Return the (x, y) coordinate for the center point of the cell that contains the specified text.  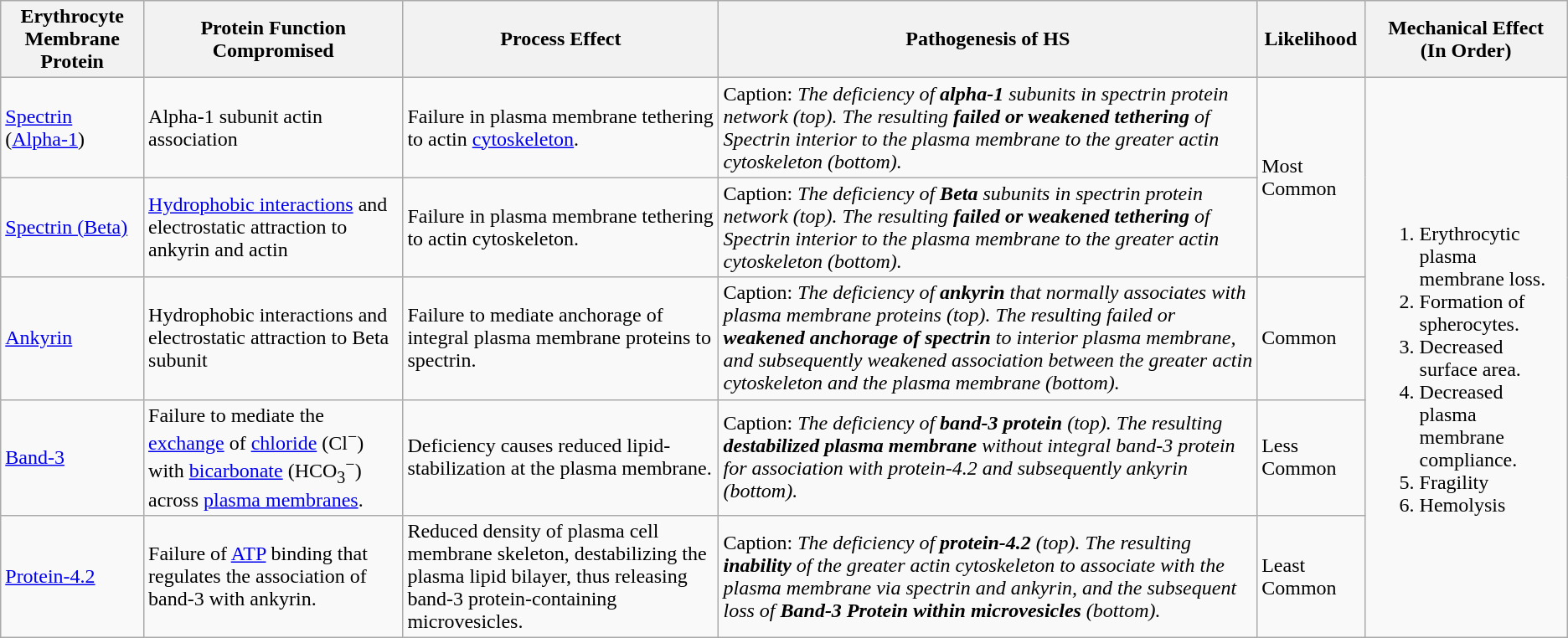
Failure of ATP binding that regulates the association of band-3 with ankyrin. (273, 576)
Failure to mediate the exchange of chloride (Cl−) with bicarbonate (HCO3−) across plasma membranes. (273, 457)
Pathogenesis of HS (988, 39)
Likelihood (1311, 39)
Alpha-1 subunit actin association (273, 127)
Reduced density of plasma cell membrane skeleton, destabilizing the plasma lipid bilayer, thus releasing band-3 protein-containing microvesicles. (561, 576)
Most Common (1311, 178)
Band-3 (72, 457)
Ankyrin (72, 338)
Mechanical Effect(In Order) (1466, 39)
Deficiency causes reduced lipid-stabilization at the plasma membrane. (561, 457)
Least Common (1311, 576)
Protein-4.2 (72, 576)
Protein Function Compromised (273, 39)
Hydrophobic interactions and electrostatic attraction to Beta subunit (273, 338)
Spectrin (Alpha-1) (72, 127)
Erythrocyte Membrane Protein (72, 39)
Less Common (1311, 457)
Spectrin (Beta) (72, 228)
Failure to mediate anchorage of integral plasma membrane proteins to spectrin. (561, 338)
Hydrophobic interactions and electrostatic attraction to ankyrin and actin (273, 228)
Erythrocytic plasma membrane loss.Formation of spherocytes.Decreased surface area.Decreased plasma membrane compliance.FragilityHemolysis (1466, 358)
Common (1311, 338)
Process Effect (561, 39)
